Search for the cell housing the specified text and yield its (X, Y) center coordinate. 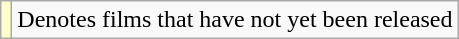
Denotes films that have not yet been released (235, 20)
